Find where the given text appears and provide that cell's center as [x, y] coordinate. 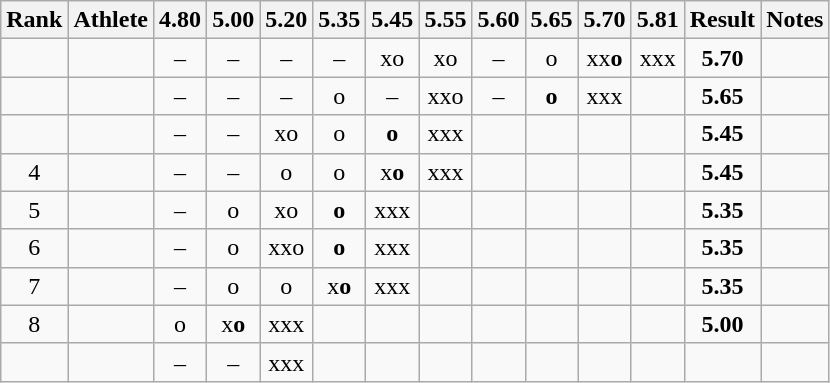
8 [34, 324]
Notes [795, 20]
6 [34, 248]
4.80 [180, 20]
4 [34, 172]
5.20 [286, 20]
5.60 [498, 20]
Result [722, 20]
7 [34, 286]
5 [34, 210]
5.55 [446, 20]
Athlete [111, 20]
Rank [34, 20]
5.81 [658, 20]
